Pinpoint the cell where the given text exists, returning its [X, Y] midpoint coordinate. 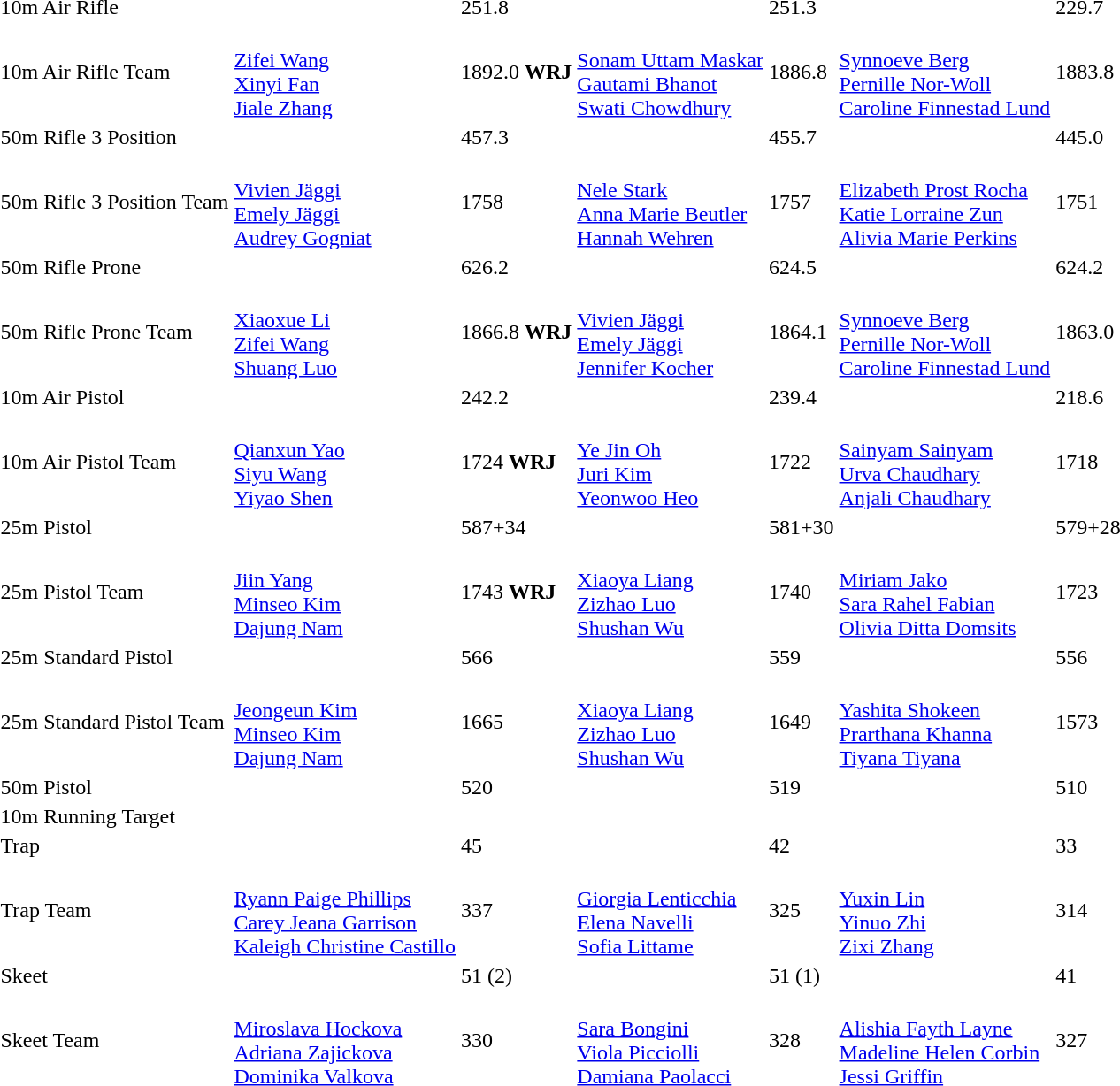
325 [802, 911]
Sonam Uttam MaskarGautami BhanotSwati Chowdhury [671, 73]
1886.8 [802, 73]
42 [802, 845]
Giorgia LenticchiaElena NavelliSofia Littame [671, 911]
Elizabeth Prost RochaKatie Lorraine ZunAlivia Marie Perkins [945, 202]
1866.8 WRJ [517, 333]
Ye Jin OhJuri KimYeonwoo Heo [671, 462]
Qianxun YaoSiyu WangYiyao Shen [345, 462]
239.4 [802, 397]
51 (2) [517, 975]
Jiin YangMinseo KimDajung Nam [345, 593]
Jeongeun KimMinseo KimDajung Nam [345, 722]
Miriam JakoSara Rahel FabianOlivia Ditta Domsits [945, 593]
520 [517, 787]
1892.0 WRJ [517, 73]
581+30 [802, 527]
45 [517, 845]
1724 WRJ [517, 462]
1722 [802, 462]
Nele StarkAnna Marie BeutlerHannah Wehren [671, 202]
1757 [802, 202]
457.3 [517, 137]
Sainyam SainyamUrva ChaudharyAnjali Chaudhary [945, 462]
Yashita ShokeenPrarthana KhannaTiyana Tiyana [945, 722]
242.2 [517, 397]
Xiaoxue LiZifei WangShuang Luo [345, 333]
455.7 [802, 137]
337 [517, 911]
Yuxin LinYinuo ZhiZixi Zhang [945, 911]
Vivien JäggiEmely JäggiJennifer Kocher [671, 333]
51 (1) [802, 975]
1740 [802, 593]
626.2 [517, 267]
519 [802, 787]
587+34 [517, 527]
1864.1 [802, 333]
Zifei WangXinyi FanJiale Zhang [345, 73]
Ryann Paige PhillipsCarey Jeana GarrisonKaleigh Christine Castillo [345, 911]
1665 [517, 722]
624.5 [802, 267]
1743 WRJ [517, 593]
Vivien JäggiEmely JäggiAudrey Gogniat [345, 202]
566 [517, 657]
1649 [802, 722]
559 [802, 657]
1758 [517, 202]
